For the text-containing cell, return its midpoint in [X, Y] coordinate format. 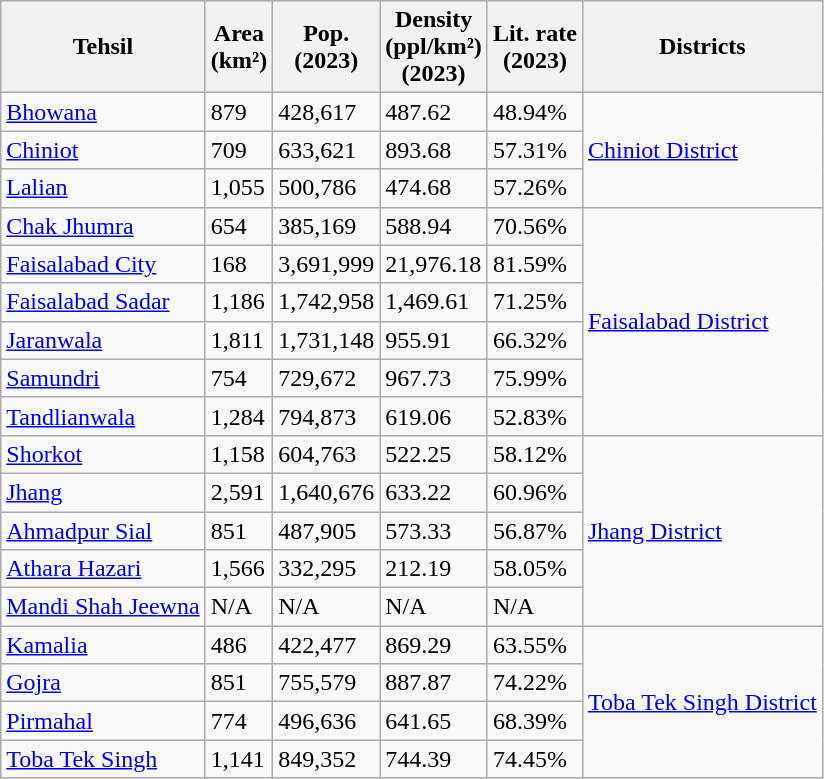
879 [239, 112]
21,976.18 [434, 264]
1,811 [239, 340]
63.55% [534, 645]
744.39 [434, 759]
1,742,958 [326, 302]
385,169 [326, 226]
1,284 [239, 416]
74.45% [534, 759]
729,672 [326, 378]
81.59% [534, 264]
Bhowana [103, 112]
Samundri [103, 378]
1,731,148 [326, 340]
588.94 [434, 226]
68.39% [534, 721]
Toba Tek Singh District [702, 702]
57.31% [534, 150]
Jhang [103, 492]
Chiniot [103, 150]
755,579 [326, 683]
212.19 [434, 569]
774 [239, 721]
Area(km²) [239, 47]
428,617 [326, 112]
2,591 [239, 492]
56.87% [534, 531]
422,477 [326, 645]
Chak Jhumra [103, 226]
66.32% [534, 340]
Lit. rate(2023) [534, 47]
487.62 [434, 112]
75.99% [534, 378]
71.25% [534, 302]
633,621 [326, 150]
57.26% [534, 188]
Tehsil [103, 47]
654 [239, 226]
3,691,999 [326, 264]
Jaranwala [103, 340]
Density(ppl/km²)(2023) [434, 47]
Pop.(2023) [326, 47]
887.87 [434, 683]
709 [239, 150]
Mandi Shah Jeewna [103, 607]
Jhang District [702, 530]
58.05% [534, 569]
Athara Hazari [103, 569]
1,158 [239, 454]
1,566 [239, 569]
500,786 [326, 188]
967.73 [434, 378]
Faisalabad Sadar [103, 302]
74.22% [534, 683]
474.68 [434, 188]
Shorkot [103, 454]
487,905 [326, 531]
486 [239, 645]
869.29 [434, 645]
955.91 [434, 340]
332,295 [326, 569]
641.65 [434, 721]
522.25 [434, 454]
794,873 [326, 416]
52.83% [534, 416]
754 [239, 378]
Ahmadpur Sial [103, 531]
849,352 [326, 759]
60.96% [534, 492]
Chiniot District [702, 150]
1,640,676 [326, 492]
Tandlianwala [103, 416]
Faisalabad City [103, 264]
496,636 [326, 721]
Faisalabad District [702, 321]
893.68 [434, 150]
604,763 [326, 454]
573.33 [434, 531]
Kamalia [103, 645]
58.12% [534, 454]
Gojra [103, 683]
1,186 [239, 302]
168 [239, 264]
633.22 [434, 492]
Toba Tek Singh [103, 759]
48.94% [534, 112]
1,055 [239, 188]
Lalian [103, 188]
Districts [702, 47]
70.56% [534, 226]
Pirmahal [103, 721]
1,141 [239, 759]
1,469.61 [434, 302]
619.06 [434, 416]
